Identify which cell holds the provided text, then report its (x, y) central coordinate. 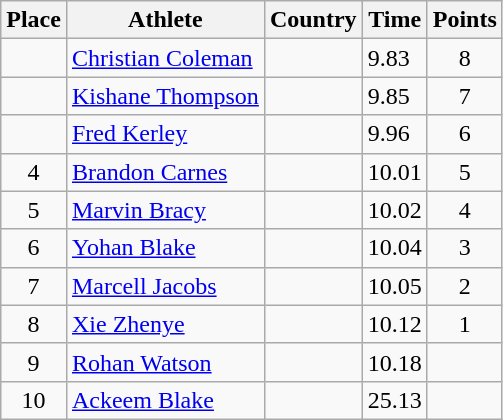
Kishane Thompson (165, 96)
Country (313, 20)
Ackeem Blake (165, 400)
9.85 (394, 96)
Fred Kerley (165, 134)
2 (464, 286)
10.04 (394, 248)
Christian Coleman (165, 58)
Xie Zhenye (165, 324)
9 (34, 362)
Brandon Carnes (165, 172)
Time (394, 20)
10 (34, 400)
Place (34, 20)
1 (464, 324)
Marcell Jacobs (165, 286)
Athlete (165, 20)
9.96 (394, 134)
25.13 (394, 400)
9.83 (394, 58)
10.18 (394, 362)
3 (464, 248)
10.05 (394, 286)
Rohan Watson (165, 362)
Marvin Bracy (165, 210)
10.02 (394, 210)
10.01 (394, 172)
Points (464, 20)
Yohan Blake (165, 248)
10.12 (394, 324)
